Identify which cell holds the provided text, then report its [X, Y] central coordinate. 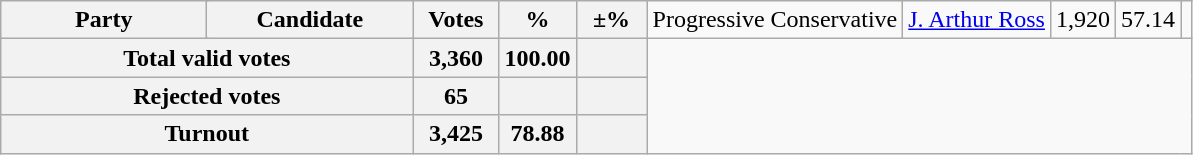
3,425 [456, 134]
Turnout [207, 134]
Party [104, 20]
57.14 [1148, 20]
±% [612, 20]
Rejected votes [207, 96]
1,920 [1082, 20]
78.88 [538, 134]
65 [456, 96]
100.00 [538, 58]
Votes [456, 20]
J. Arthur Ross [977, 20]
Progressive Conservative [775, 20]
3,360 [456, 58]
% [538, 20]
Candidate [310, 20]
Total valid votes [207, 58]
